Provide the [x, y] coordinate of the cell's center where the given text is located.  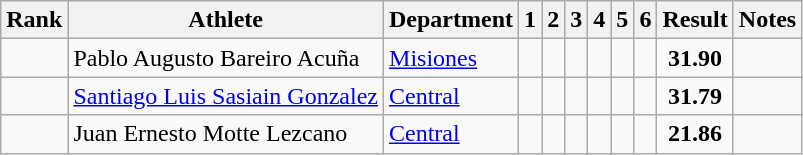
Pablo Augusto Bareiro Acuña [226, 58]
1 [530, 20]
Department [452, 20]
Santiago Luis Sasiain Gonzalez [226, 96]
21.86 [695, 134]
Juan Ernesto Motte Lezcano [226, 134]
Misiones [452, 58]
3 [576, 20]
5 [622, 20]
6 [646, 20]
2 [554, 20]
4 [600, 20]
31.90 [695, 58]
Rank [34, 20]
Notes [767, 20]
Athlete [226, 20]
31.79 [695, 96]
Result [695, 20]
